Scan for the cell matching the given text and deliver its [x, y] coordinate at center. 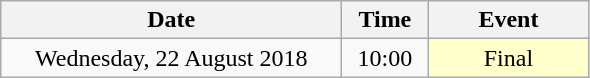
Date [172, 20]
Final [508, 58]
Event [508, 20]
10:00 [385, 58]
Wednesday, 22 August 2018 [172, 58]
Time [385, 20]
